Output the [x, y] coordinate of the center of the cell containing the given text.  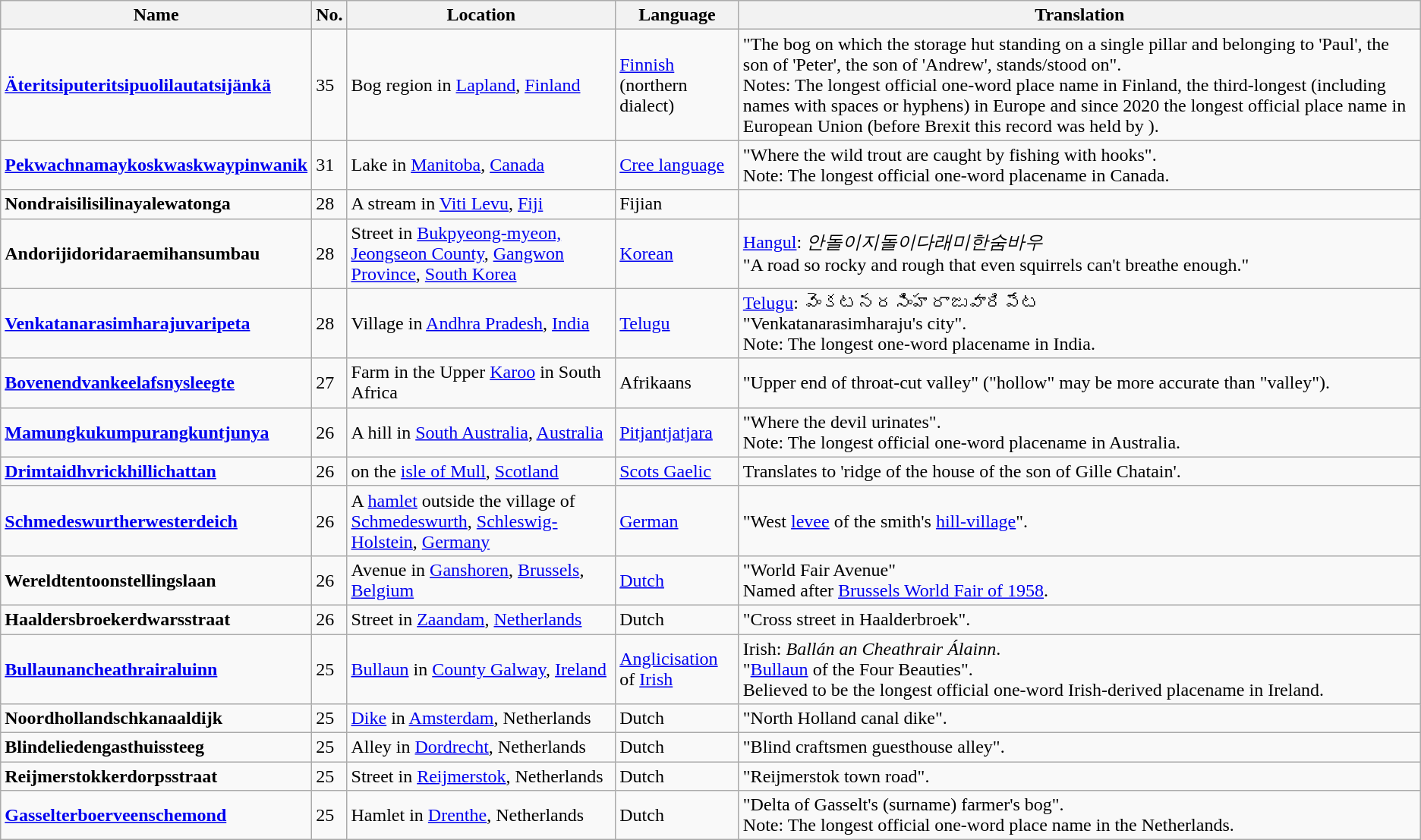
German [677, 521]
Bullaunancheathrairaluinn [156, 669]
Language [677, 15]
Translates to 'ridge of the house of the son of Gille Chatain'. [1079, 471]
Telugu [677, 323]
Alley in Dordrecht, Netherlands [481, 747]
Lake in Manitoba, Canada [481, 165]
31 [329, 165]
Wereldtentoonstellingslaan [156, 580]
Reijmerstokkerdorpsstraat [156, 776]
"North Holland canal dike". [1079, 719]
Anglicisation of Irish [677, 669]
Korean [677, 253]
Fijian [677, 204]
Bog region in Lapland, Finland [481, 85]
Nondraisilisilinayalewatonga [156, 204]
"Where the devil urinates".Note: The longest official one-word placename in Australia. [1079, 433]
Noordhollandschkanaaldijk [156, 719]
"World Fair Avenue"Named after Brussels World Fair of 1958. [1079, 580]
Pitjantjatjara [677, 433]
"Delta of Gasselt's (surname) farmer's bog".Note: The longest official one-word place name in the Netherlands. [1079, 815]
Bovenendvankeelafsnysleegte [156, 382]
Schmedeswurtherwesterdeich [156, 521]
Farm in the Upper Karoo in South Africa [481, 382]
"West levee of the smith's hill-village". [1079, 521]
Drimtaidhvrickhillichattan [156, 471]
Äteritsiputeritsipuolilautatsijänkä [156, 85]
Gasselterboerveenschemond [156, 815]
Finnish(northern dialect) [677, 85]
Andorijidoridaraemihansumbau [156, 253]
Street in Zaandam, Netherlands [481, 619]
Irish: Ballán an Cheathrair Álainn."Bullaun of the Four Beauties".Believed to be the longest official one-word Irish-derived placename in Ireland. [1079, 669]
"Reijmerstok town road". [1079, 776]
35 [329, 85]
Avenue in Ganshoren, Brussels, Belgium [481, 580]
"Where the wild trout are caught by fishing with hooks".Note: The longest official one-word placename in Canada. [1079, 165]
Street in Bukpyeong-myeon, Jeongseon County, Gangwon Province, South Korea [481, 253]
Blindeliedengasthuissteeg [156, 747]
Name [156, 15]
Pekwachnamaykoskwaskwaypinwanik [156, 165]
Dike in Amsterdam, Netherlands [481, 719]
Hangul: 안돌이지돌이다래미한숨바우"A road so rocky and rough that even squirrels can't breathe enough." [1079, 253]
Village in Andhra Pradesh, India [481, 323]
"Cross street in Haalderbroek". [1079, 619]
No. [329, 15]
A hamlet outside the village of Schmedeswurth, Schleswig-Holstein, Germany [481, 521]
Afrikaans [677, 382]
Translation [1079, 15]
Telugu: వెంకటనరసింహరాజువారిపేట"Venkatanarasimharaju's city".Note: The longest one-word placename in India. [1079, 323]
"Blind craftsmen guesthouse alley". [1079, 747]
Mamungkukumpurangkuntjunya [156, 433]
Location [481, 15]
A hill in South Australia, Australia [481, 433]
27 [329, 382]
Hamlet in Drenthe, Netherlands [481, 815]
"Upper end of throat-cut valley" ("hollow" may be more accurate than "valley"). [1079, 382]
Street in Reijmerstok, Netherlands [481, 776]
Haaldersbroekerdwarsstraat [156, 619]
A stream in Viti Levu, Fiji [481, 204]
Scots Gaelic [677, 471]
Venkatanarasimharajuvaripeta [156, 323]
Bullaun in County Galway, Ireland [481, 669]
on the isle of Mull, Scotland [481, 471]
Cree language [677, 165]
